For the text-containing cell, return its midpoint in [x, y] coordinate format. 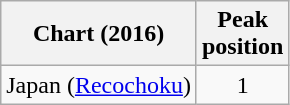
1 [242, 85]
Peakposition [242, 34]
Chart (2016) [99, 34]
Japan (Recochoku) [99, 85]
